Extract the [X, Y] coordinate from the center of the cell holding the provided text.  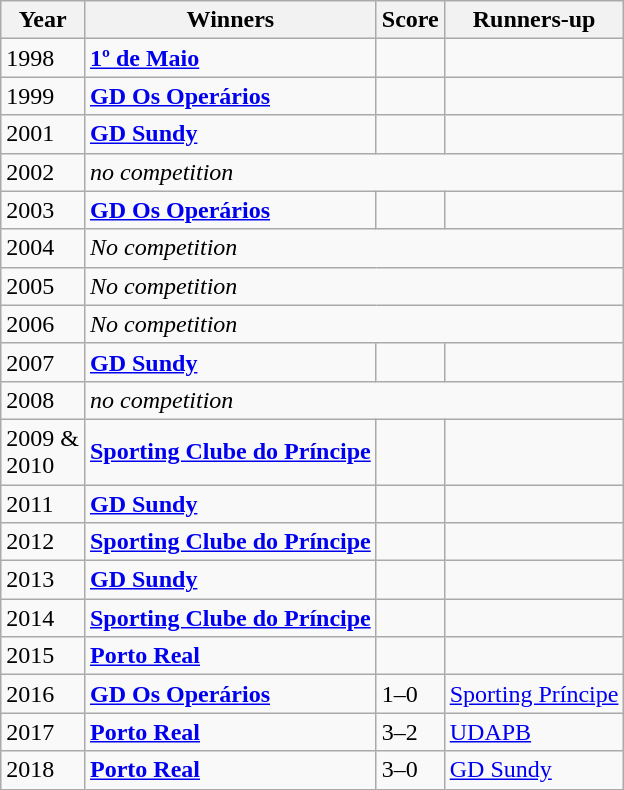
Runners-up [534, 20]
Year [43, 20]
3–0 [410, 770]
2015 [43, 656]
2018 [43, 770]
2003 [43, 210]
1998 [43, 58]
2008 [43, 400]
UDAPB [534, 732]
3–2 [410, 732]
Sporting Príncipe [534, 694]
2002 [43, 172]
Winners [230, 20]
2014 [43, 618]
1º de Maio [230, 58]
2009 &2010 [43, 452]
2017 [43, 732]
2006 [43, 324]
2004 [43, 248]
Score [410, 20]
1999 [43, 96]
2013 [43, 580]
2001 [43, 134]
2016 [43, 694]
1–0 [410, 694]
2011 [43, 503]
2012 [43, 542]
2007 [43, 362]
2005 [43, 286]
